Determine the (x, y) coordinate at the center of the cell enclosing the given text.  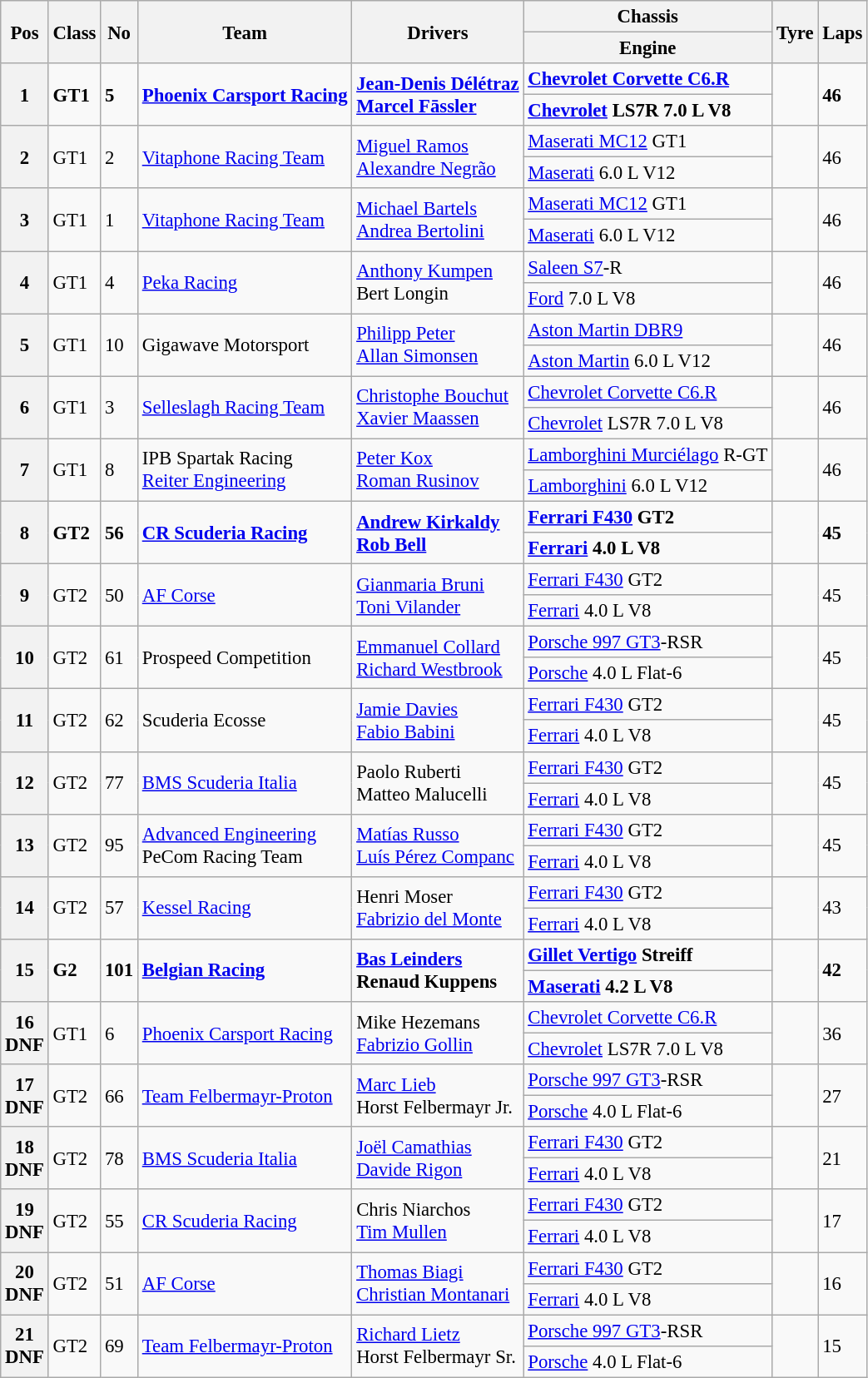
16DNF (25, 1033)
Prospeed Competition (245, 657)
Saleen S7-R (647, 267)
Joël Camathias Davide Rigon (438, 1158)
11 (25, 721)
Lamborghini 6.0 L V12 (647, 486)
Drivers (438, 32)
55 (120, 1222)
Peter Kox Roman Rusinov (438, 469)
56 (120, 533)
17DNF (25, 1095)
Aston Martin DBR9 (647, 330)
27 (842, 1095)
Class (75, 32)
Gigawave Motorsport (245, 344)
Emmanuel Collard Richard Westbrook (438, 657)
Henri Moser Fabrizio del Monte (438, 909)
Chris Niarchos Tim Mullen (438, 1222)
Scuderia Ecosse (245, 721)
42 (842, 970)
Belgian Racing (245, 970)
Philipp Peter Allan Simonsen (438, 344)
13 (25, 845)
Marc Lieb Horst Felbermayr Jr. (438, 1095)
95 (120, 845)
Gianmaria Bruni Toni Vilander (438, 596)
Selleslagh Racing Team (245, 408)
101 (120, 970)
14 (25, 909)
Christophe Bouchut Xavier Maassen (438, 408)
Laps (842, 32)
21 (842, 1158)
50 (120, 596)
78 (120, 1158)
IPB Spartak Racing Reiter Engineering (245, 469)
16 (842, 1283)
Pos (25, 32)
Mike Hezemans Fabrizio Gollin (438, 1033)
Peka Racing (245, 283)
Bas Leinders Renaud Kuppens (438, 970)
Paolo Ruberti Matteo Malucelli (438, 782)
12 (25, 782)
36 (842, 1033)
Anthony Kumpen Bert Longin (438, 283)
9 (25, 596)
19DNF (25, 1222)
Gillet Vertigo Streiff (647, 955)
61 (120, 657)
Engine (647, 48)
Matías Russo Luís Pérez Companc (438, 845)
Andrew Kirkaldy Rob Bell (438, 533)
57 (120, 909)
Maserati 4.2 L V8 (647, 986)
Miguel Ramos Alexandre Negrão (438, 156)
Thomas Biagi Christian Montanari (438, 1283)
Richard Lietz Horst Felbermayr Sr. (438, 1346)
18DNF (25, 1158)
51 (120, 1283)
Advanced Engineering PeCom Racing Team (245, 845)
7 (25, 469)
Jean-Denis Délétraz Marcel Fāssler (438, 95)
G2 (75, 970)
43 (842, 909)
Ford 7.0 L V8 (647, 298)
Aston Martin 6.0 L V12 (647, 360)
77 (120, 782)
62 (120, 721)
21DNF (25, 1346)
Kessel Racing (245, 909)
66 (120, 1095)
Tyre (796, 32)
17 (842, 1222)
Team (245, 32)
Chassis (647, 17)
69 (120, 1346)
20DNF (25, 1283)
Jamie Davies Fabio Babini (438, 721)
No (120, 32)
Michael Bartels Andrea Bertolini (438, 220)
Lamborghini Murciélago R-GT (647, 454)
